Identify which cell holds the provided text, then report its (x, y) central coordinate. 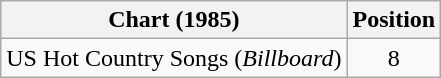
Position (394, 20)
Chart (1985) (174, 20)
US Hot Country Songs (Billboard) (174, 58)
8 (394, 58)
